Output the (x, y) coordinate of the center of the cell containing the given text.  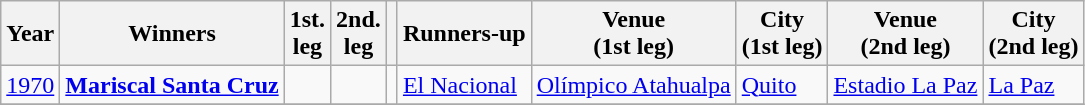
Mariscal Santa Cruz (172, 85)
Winners (172, 34)
1970 (30, 85)
Quito (782, 85)
Venue (1st leg) (634, 34)
2nd.leg (359, 34)
Olímpico Atahualpa (634, 85)
Venue (2nd leg) (906, 34)
Estadio La Paz (906, 85)
1st.leg (307, 34)
El Nacional (464, 85)
Runners-up (464, 34)
City (2nd leg) (1034, 34)
La Paz (1034, 85)
City (1st leg) (782, 34)
Year (30, 34)
